Return [x, y] of the center of cell containing provided text 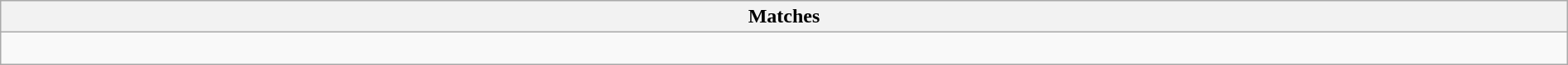
Matches [784, 17]
